Find where the given text appears and provide that cell's center as [X, Y] coordinate. 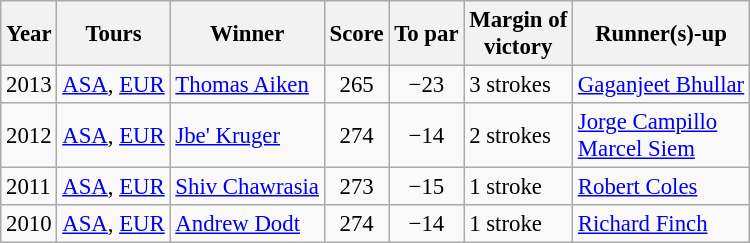
Year [29, 34]
3 strokes [518, 85]
Winner [247, 34]
Richard Finch [662, 224]
Score [356, 34]
Jbe' Kruger [247, 136]
2012 [29, 136]
−23 [426, 85]
273 [356, 187]
2013 [29, 85]
Andrew Dodt [247, 224]
−15 [426, 187]
2011 [29, 187]
265 [356, 85]
Robert Coles [662, 187]
Tours [114, 34]
2 strokes [518, 136]
Runner(s)-up [662, 34]
Margin ofvictory [518, 34]
Shiv Chawrasia [247, 187]
Gaganjeet Bhullar [662, 85]
Thomas Aiken [247, 85]
2010 [29, 224]
To par [426, 34]
Jorge Campillo Marcel Siem [662, 136]
